Locate the cell with the specified text and output its (x, y) center coordinate. 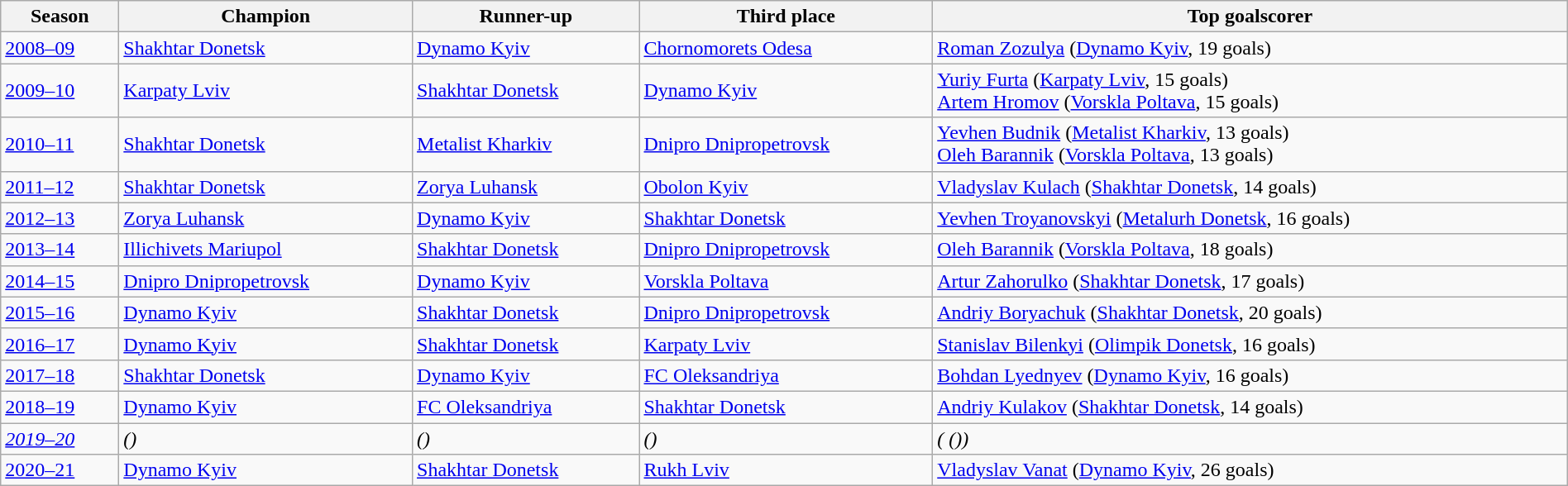
2010–11 (60, 144)
Bohdan Lyednyev (Dynamo Kyiv, 16 goals) (1250, 375)
2013–14 (60, 250)
Third place (786, 17)
2018–19 (60, 407)
2015–16 (60, 312)
Runner-up (526, 17)
Yevhen Budnik (Metalist Kharkiv, 13 goals) Oleh Barannik (Vorskla Poltava, 13 goals) (1250, 144)
Roman Zozulya (Dynamo Kyiv, 19 goals) (1250, 48)
Metalist Kharkiv (526, 144)
Chornomorets Odesa (786, 48)
Rukh Lviv (786, 470)
Champion (266, 17)
Vladyslav Vanat (Dynamo Kyiv, 26 goals) (1250, 470)
Obolon Kyiv (786, 187)
Artur Zahorulko (Shakhtar Donetsk, 17 goals) (1250, 281)
2011–12 (60, 187)
2014–15 (60, 281)
2016–17 (60, 344)
Top goalscorer (1250, 17)
Yuriy Furta (Karpaty Lviv, 15 goals) Artem Hromov (Vorskla Poltava, 15 goals) (1250, 91)
( ()) (1250, 439)
2009–10 (60, 91)
Yevhen Troyanovskyi (Metalurh Donetsk, 16 goals) (1250, 218)
Illichivets Mariupol (266, 250)
Vladyslav Kulach (Shakhtar Donetsk, 14 goals) (1250, 187)
Vorskla Poltava (786, 281)
Andriy Kulakov (Shakhtar Donetsk, 14 goals) (1250, 407)
Stanislav Bilenkyi (Olimpik Donetsk, 16 goals) (1250, 344)
Andriy Boryachuk (Shakhtar Donetsk, 20 goals) (1250, 312)
2012–13 (60, 218)
2017–18 (60, 375)
2019–20 (60, 439)
Season (60, 17)
Oleh Barannik (Vorskla Poltava, 18 goals) (1250, 250)
2008–09 (60, 48)
2020–21 (60, 470)
